Locate the cell with the specified text and output its (X, Y) center coordinate. 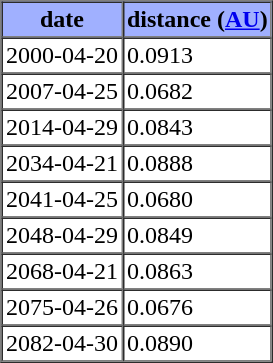
2007-04-25 (62, 92)
0.0843 (197, 128)
0.0849 (197, 236)
0.0680 (197, 200)
2075-04-26 (62, 308)
date (62, 20)
0.0682 (197, 92)
2014-04-29 (62, 128)
0.0863 (197, 272)
2041-04-25 (62, 200)
0.0676 (197, 308)
0.0890 (197, 344)
2034-04-21 (62, 164)
0.0888 (197, 164)
2082-04-30 (62, 344)
distance (AU) (197, 20)
0.0913 (197, 56)
2068-04-21 (62, 272)
2048-04-29 (62, 236)
2000-04-20 (62, 56)
